Identify which cell holds the provided text, then report its [X, Y] central coordinate. 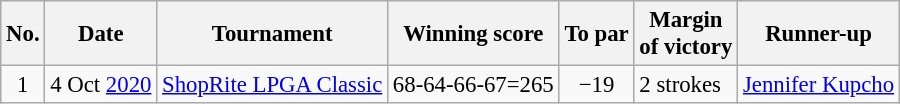
1 [23, 85]
To par [596, 34]
Runner-up [819, 34]
ShopRite LPGA Classic [272, 85]
Winning score [474, 34]
Marginof victory [686, 34]
No. [23, 34]
2 strokes [686, 85]
−19 [596, 85]
Tournament [272, 34]
68-64-66-67=265 [474, 85]
Date [101, 34]
Jennifer Kupcho [819, 85]
4 Oct 2020 [101, 85]
